Determine the (x, y) coordinate at the center of the cell enclosing the given text.  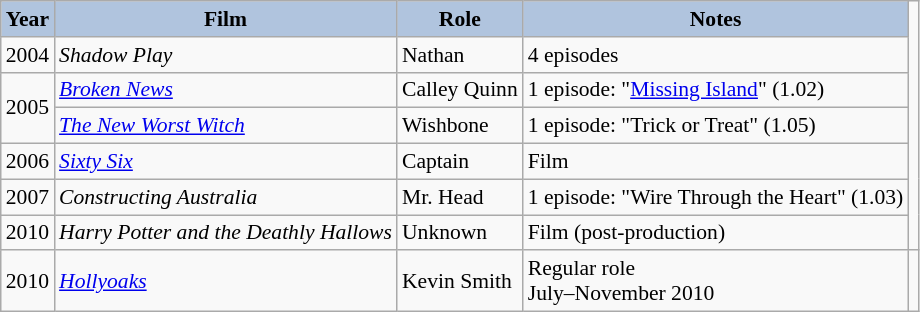
4 episodes (716, 55)
Harry Potter and the Deathly Hallows (226, 233)
Captain (460, 162)
Kevin Smith (460, 282)
Regular role July–November 2010 (716, 282)
Calley Quinn (460, 90)
Nathan (460, 55)
2005 (28, 108)
2007 (28, 197)
1 episode: "Trick or Treat" (1.05) (716, 126)
Notes (716, 19)
Year (28, 19)
Broken News (226, 90)
Wishbone (460, 126)
Hollyoaks (226, 282)
2004 (28, 55)
Constructing Australia (226, 197)
Mr. Head (460, 197)
Film (post-production) (716, 233)
The New Worst Witch (226, 126)
Shadow Play (226, 55)
Sixty Six (226, 162)
Unknown (460, 233)
2006 (28, 162)
1 episode: "Missing Island" (1.02) (716, 90)
1 episode: "Wire Through the Heart" (1.03) (716, 197)
Role (460, 19)
